Search for the cell housing the specified text and yield its [x, y] center coordinate. 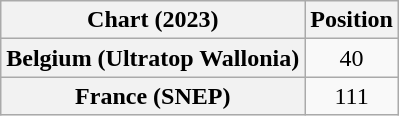
Position [352, 20]
Chart (2023) [153, 20]
111 [352, 96]
40 [352, 58]
Belgium (Ultratop Wallonia) [153, 58]
France (SNEP) [153, 96]
